Extract the (X, Y) coordinate from the center of the cell holding the provided text.  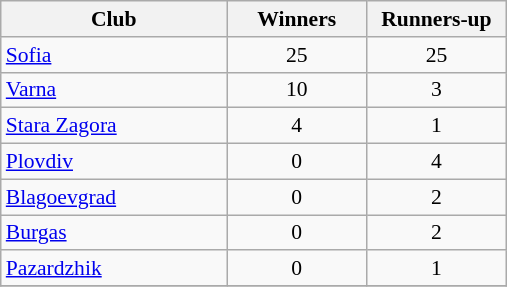
Winners (297, 19)
Burgas (114, 233)
3 (437, 90)
Plovdiv (114, 162)
Sofia (114, 55)
10 (297, 90)
Stara Zagora (114, 126)
Club (114, 19)
Pazardzhik (114, 269)
Varna (114, 90)
Blagoevgrad (114, 197)
Runners-up (437, 19)
